Output the [x, y] coordinate of the center of the cell containing the given text.  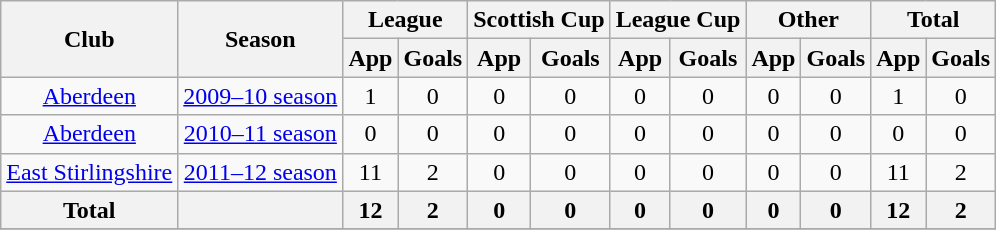
Scottish Cup [539, 20]
2010–11 season [260, 134]
League [406, 20]
League Cup [678, 20]
2009–10 season [260, 96]
Club [90, 39]
Season [260, 39]
2011–12 season [260, 172]
Other [808, 20]
East Stirlingshire [90, 172]
